Search for the cell housing the specified text and yield its [X, Y] center coordinate. 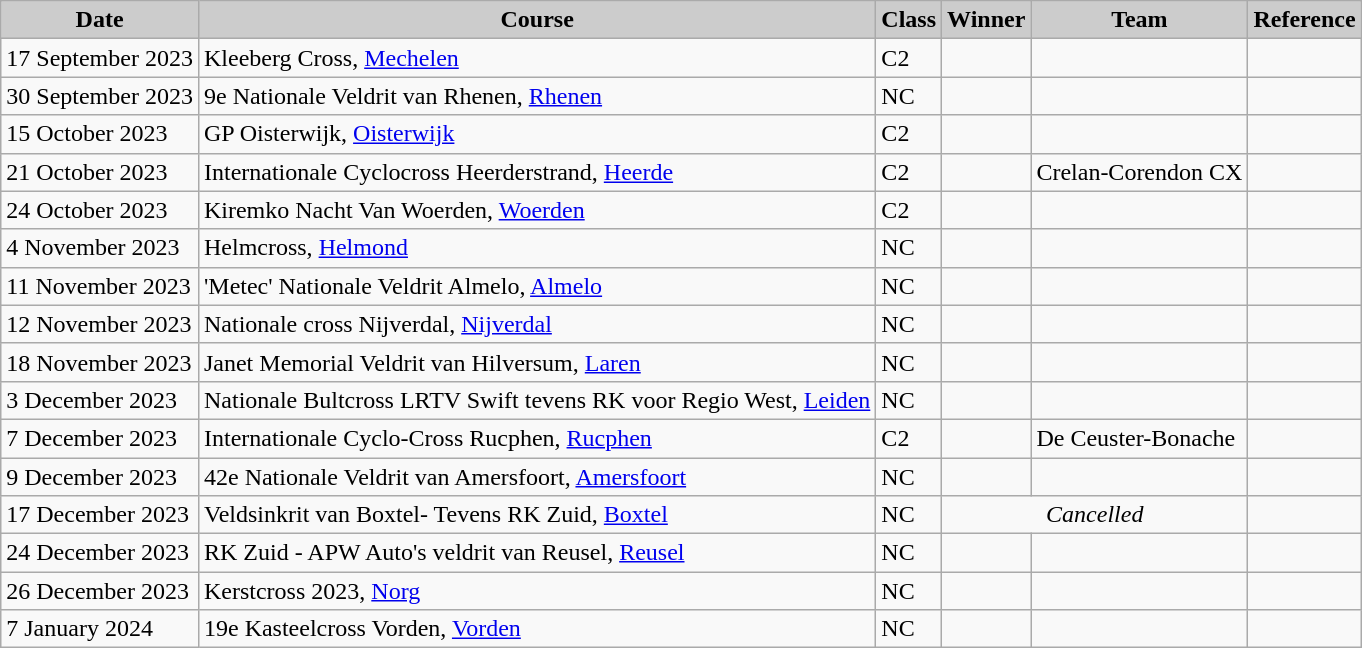
18 November 2023 [100, 362]
24 October 2023 [100, 210]
Course [536, 20]
9 December 2023 [100, 477]
Helmcross, Helmond [536, 248]
9e Nationale Veldrit van Rhenen, Rhenen [536, 96]
Nationale Bultcross LRTV Swift tevens RK voor Regio West, Leiden [536, 400]
Team [1140, 20]
21 October 2023 [100, 172]
26 December 2023 [100, 591]
12 November 2023 [100, 324]
15 October 2023 [100, 134]
17 December 2023 [100, 515]
4 November 2023 [100, 248]
De Ceuster-Bonache [1140, 438]
Winner [986, 20]
17 September 2023 [100, 58]
7 January 2024 [100, 629]
Internationale Cyclo-Cross Rucphen, Rucphen [536, 438]
Crelan-Corendon CX [1140, 172]
Date [100, 20]
'Metec' Nationale Veldrit Almelo, Almelo [536, 286]
Internationale Cyclocross Heerderstrand, Heerde [536, 172]
GP Oisterwijk, Oisterwijk [536, 134]
Kiremko Nacht Van Woerden, Woerden [536, 210]
Reference [1304, 20]
19e Kasteelcross Vorden, Vorden [536, 629]
3 December 2023 [100, 400]
RK Zuid - APW Auto's veldrit van Reusel, Reusel [536, 553]
Nationale cross Nijverdal, Nijverdal [536, 324]
Cancelled [1095, 515]
7 December 2023 [100, 438]
Janet Memorial Veldrit van Hilversum, Laren [536, 362]
42e Nationale Veldrit van Amersfoort, Amersfoort [536, 477]
Class [909, 20]
Veldsinkrit van Boxtel- Tevens RK Zuid, Boxtel [536, 515]
Kleeberg Cross, Mechelen [536, 58]
Kerstcross 2023, Norg [536, 591]
30 September 2023 [100, 96]
24 December 2023 [100, 553]
11 November 2023 [100, 286]
